Capture the cell that displays the provided text and extract its (x, y) central coordinate. 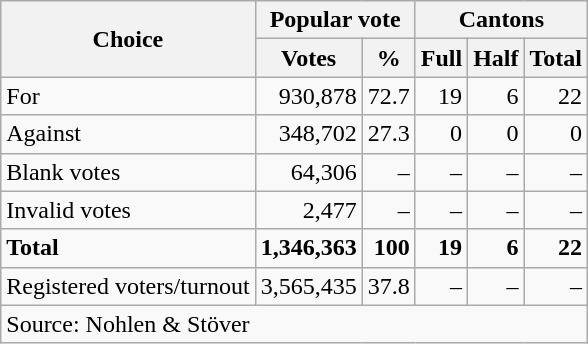
Popular vote (335, 20)
Invalid votes (128, 210)
Votes (308, 58)
Registered voters/turnout (128, 286)
Cantons (501, 20)
Against (128, 134)
27.3 (388, 134)
100 (388, 248)
For (128, 96)
348,702 (308, 134)
Blank votes (128, 172)
Full (441, 58)
% (388, 58)
Source: Nohlen & Stöver (294, 324)
37.8 (388, 286)
Half (496, 58)
2,477 (308, 210)
3,565,435 (308, 286)
64,306 (308, 172)
930,878 (308, 96)
Choice (128, 39)
1,346,363 (308, 248)
72.7 (388, 96)
